Return the (x, y) coordinate for the center point of the cell that contains the specified text.  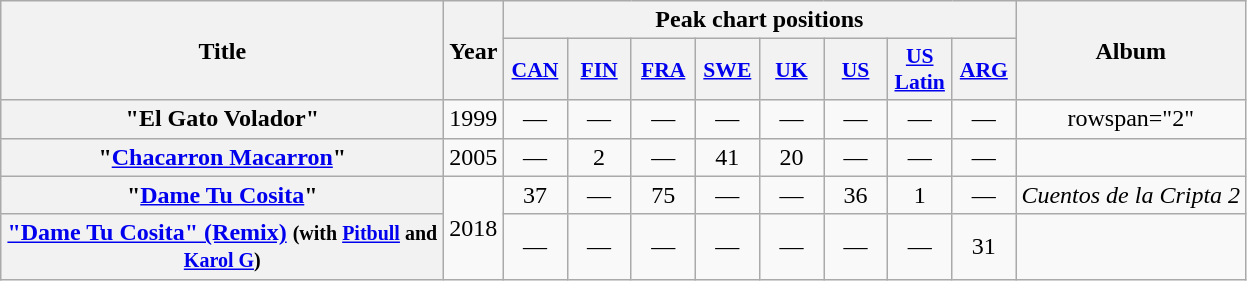
FRA (663, 70)
"Dame Tu Cosita" (Remix) (with Pitbull and Karol G) (222, 246)
36 (856, 195)
37 (535, 195)
ARG (984, 70)
Title (222, 50)
FIN (599, 70)
2018 (474, 228)
USLatin (920, 70)
20 (791, 157)
1999 (474, 119)
CAN (535, 70)
75 (663, 195)
"El Gato Volador" (222, 119)
Year (474, 50)
Peak chart positions (760, 20)
41 (727, 157)
UK (791, 70)
Cuentos de la Cripta 2 (1131, 195)
2 (599, 157)
SWE (727, 70)
Album (1131, 50)
rowspan="2" (1131, 119)
2005 (474, 157)
"Chacarron Macarron" (222, 157)
US (856, 70)
31 (984, 246)
1 (920, 195)
"Dame Tu Cosita" (222, 195)
